Return (X, Y) of the center of cell containing provided text 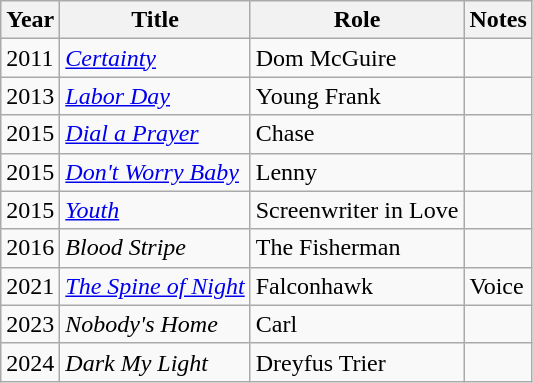
Screenwriter in Love (357, 210)
2023 (30, 324)
Title (155, 20)
Dark My Light (155, 362)
Nobody's Home (155, 324)
2016 (30, 248)
Chase (357, 134)
The Fisherman (357, 248)
Labor Day (155, 96)
2024 (30, 362)
Falconhawk (357, 286)
Youth (155, 210)
Voice (498, 286)
Notes (498, 20)
Year (30, 20)
Blood Stripe (155, 248)
2021 (30, 286)
Lenny (357, 172)
Certainty (155, 58)
Dial a Prayer (155, 134)
Dom McGuire (357, 58)
Dreyfus Trier (357, 362)
Carl (357, 324)
2013 (30, 96)
The Spine of Night (155, 286)
Young Frank (357, 96)
Don't Worry Baby (155, 172)
Role (357, 20)
2011 (30, 58)
